Locate the cell with the specified text and output its (x, y) center coordinate. 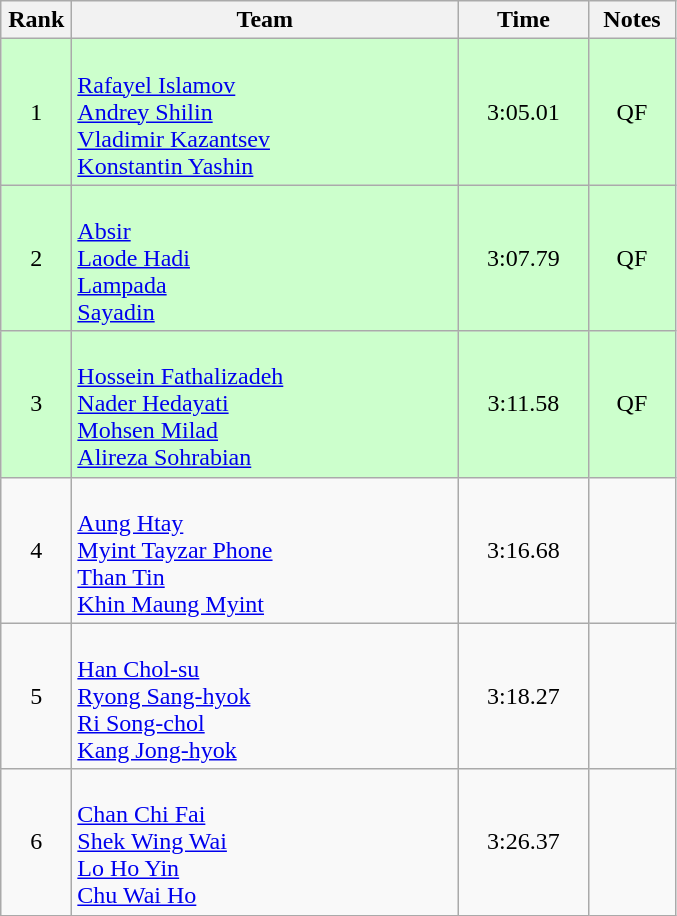
AbsirLaode HadiLampadaSayadin (265, 258)
Rafayel IslamovAndrey ShilinVladimir KazantsevKonstantin Yashin (265, 112)
2 (36, 258)
3 (36, 404)
4 (36, 550)
3:26.37 (524, 842)
3:16.68 (524, 550)
5 (36, 696)
3:18.27 (524, 696)
Notes (632, 20)
6 (36, 842)
Chan Chi FaiShek Wing WaiLo Ho YinChu Wai Ho (265, 842)
Han Chol-suRyong Sang-hyokRi Song-cholKang Jong-hyok (265, 696)
3:05.01 (524, 112)
Time (524, 20)
1 (36, 112)
Team (265, 20)
Rank (36, 20)
3:11.58 (524, 404)
Aung HtayMyint Tayzar PhoneThan TinKhin Maung Myint (265, 550)
Hossein FathalizadehNader HedayatiMohsen MiladAlireza Sohrabian (265, 404)
3:07.79 (524, 258)
